Capture the cell that displays the provided text and extract its (X, Y) central coordinate. 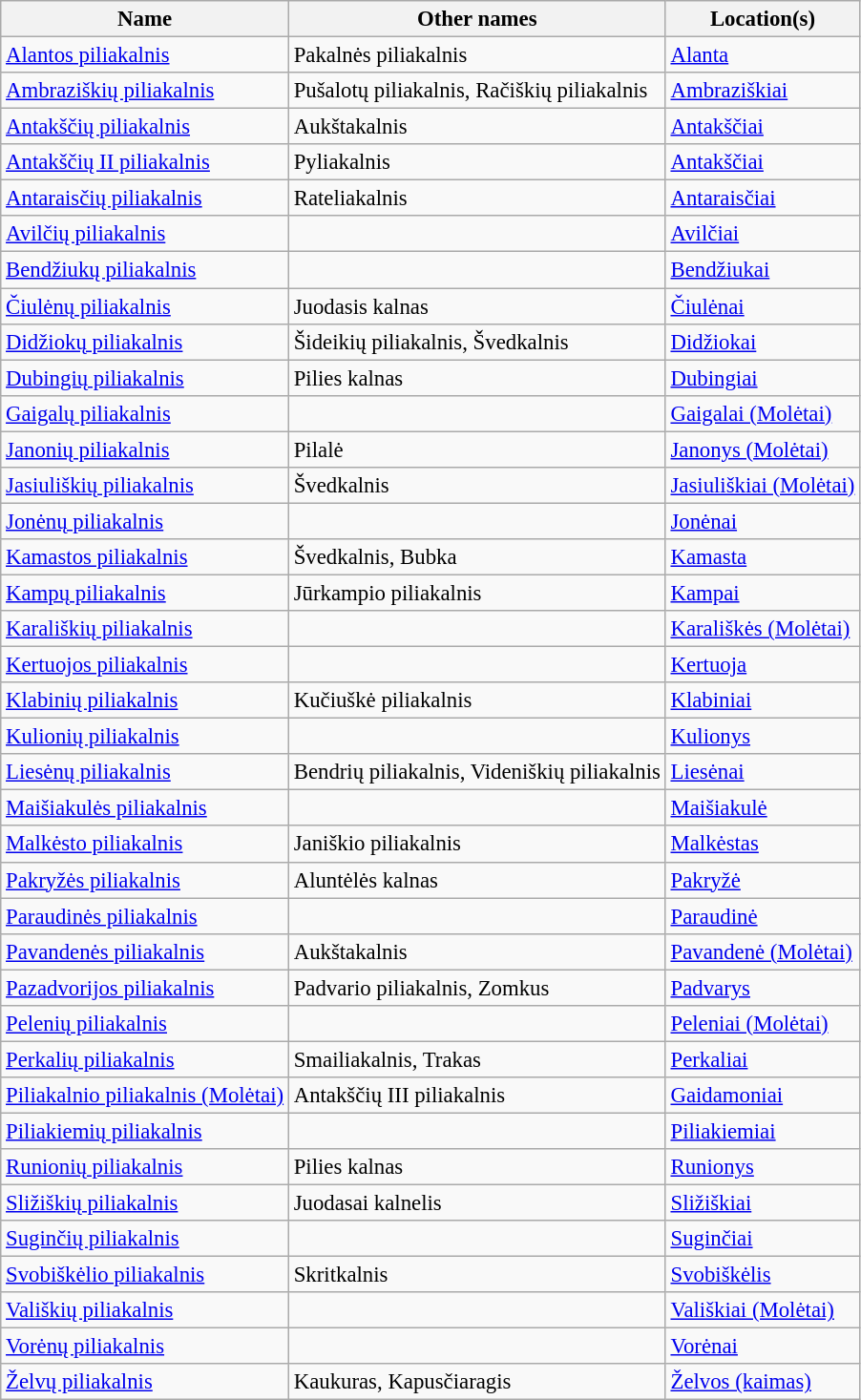
Pakryžės piliakalnis (145, 880)
Čiulėnų piliakalnis (145, 306)
Didžiokai (763, 342)
Pakalnės piliakalnis (477, 55)
Gaigalai (Molėtai) (763, 413)
Dubingių piliakalnis (145, 378)
Antakščių II piliakalnis (145, 162)
Didžiokų piliakalnis (145, 342)
Kulionys (763, 737)
Perkaliai (763, 1059)
Kertuoja (763, 665)
Kamastos piliakalnis (145, 557)
Malkėstas (763, 845)
Jūrkampio piliakalnis (477, 593)
Piliakiemiai (763, 1131)
Skritkalnis (477, 1275)
Sližiškiai (763, 1203)
Peleniai (Molėtai) (763, 1024)
Antaraisčiai (763, 199)
Dubingiai (763, 378)
Janiškio piliakalnis (477, 845)
Pilalė (477, 449)
Smailiakalnis, Trakas (477, 1059)
Gaidamoniai (763, 1096)
Švedkalnis (477, 486)
Pazadvorijos piliakalnis (145, 988)
Padvario piliakalnis, Zomkus (477, 988)
Kampų piliakalnis (145, 593)
Maišiakulės piliakalnis (145, 808)
Svobiškėlio piliakalnis (145, 1275)
Janonys (Molėtai) (763, 449)
Suginčiai (763, 1239)
Rateliakalnis (477, 199)
Liesėnai (763, 772)
Šideikių piliakalnis, Švedkalnis (477, 342)
Kamasta (763, 557)
Vorėnai (763, 1347)
Pavandenės piliakalnis (145, 951)
Ambraziškiai (763, 91)
Gaigalų piliakalnis (145, 413)
Švedkalnis, Bubka (477, 557)
Kučiuškė piliakalnis (477, 700)
Aluntėlės kalnas (477, 880)
Piliakalnio piliakalnis (Molėtai) (145, 1096)
Antakščių piliakalnis (145, 127)
Kertuojos piliakalnis (145, 665)
Čiulėnai (763, 306)
Svobiškėlis (763, 1275)
Kampai (763, 593)
Paraudinė (763, 916)
Janonių piliakalnis (145, 449)
Karališkės (Molėtai) (763, 629)
Location(s) (763, 19)
Klabinių piliakalnis (145, 700)
Paraudinės piliakalnis (145, 916)
Vališkių piliakalnis (145, 1310)
Pakryžė (763, 880)
Alantos piliakalnis (145, 55)
Antakščių III piliakalnis (477, 1096)
Jonėnų piliakalnis (145, 521)
Antaraisčių piliakalnis (145, 199)
Maišiakulė (763, 808)
Runionių piliakalnis (145, 1167)
Runionys (763, 1167)
Liesėnų piliakalnis (145, 772)
Kulionių piliakalnis (145, 737)
Jasiuliškiai (Molėtai) (763, 486)
Klabiniai (763, 700)
Perkalių piliakalnis (145, 1059)
Other names (477, 19)
Sližiškių piliakalnis (145, 1203)
Padvarys (763, 988)
Suginčių piliakalnis (145, 1239)
Pyliakalnis (477, 162)
Ambraziškių piliakalnis (145, 91)
Karališkių piliakalnis (145, 629)
Bendžiukai (763, 270)
Jonėnai (763, 521)
Avilčiai (763, 234)
Avilčių piliakalnis (145, 234)
Pelenių piliakalnis (145, 1024)
Pavandenė (Molėtai) (763, 951)
Vališkiai (Molėtai) (763, 1310)
Juodasis kalnas (477, 306)
Pušalotų piliakalnis, Račiškių piliakalnis (477, 91)
Bendžiukų piliakalnis (145, 270)
Malkėsto piliakalnis (145, 845)
Vorėnų piliakalnis (145, 1347)
Name (145, 19)
Alanta (763, 55)
Piliakiemių piliakalnis (145, 1131)
Jasiuliškių piliakalnis (145, 486)
Bendrių piliakalnis, Videniškių piliakalnis (477, 772)
Juodasai kalnelis (477, 1203)
